Return [X, Y] of the center of cell containing provided text 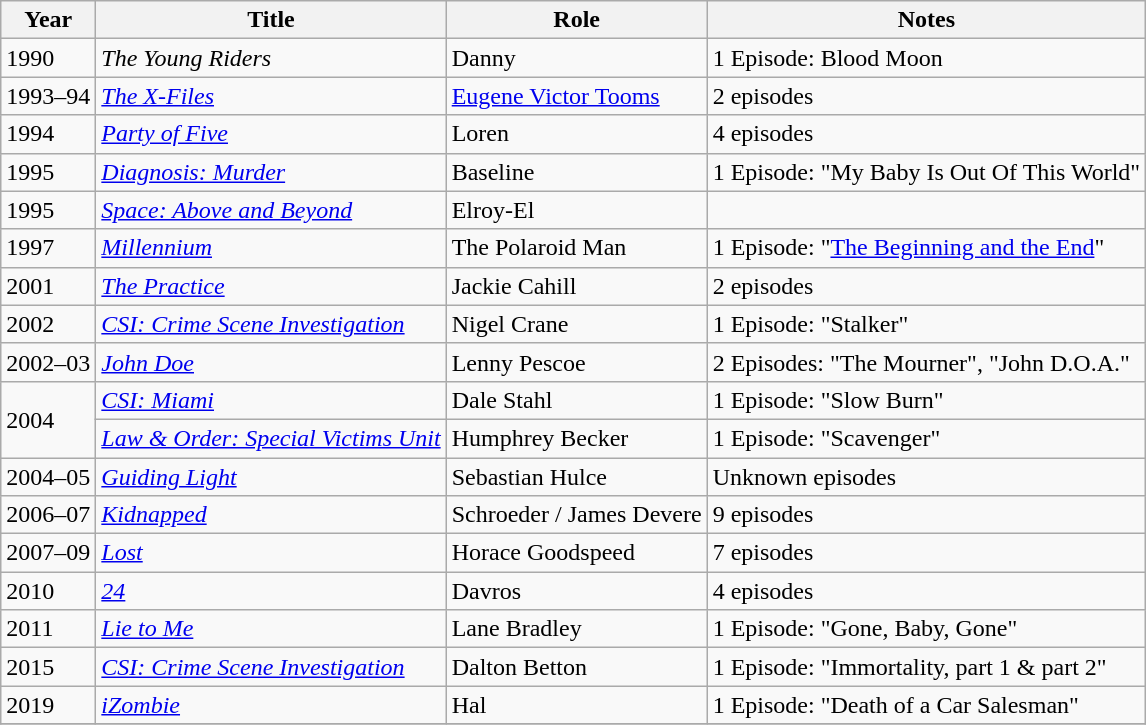
Jackie Cahill [576, 286]
Lane Bradley [576, 629]
2002 [48, 324]
Loren [576, 134]
Sebastian Hulce [576, 477]
Diagnosis: Murder [271, 172]
1 Episode: "My Baby Is Out Of This World" [926, 172]
24 [271, 591]
9 episodes [926, 515]
2002–03 [48, 362]
1997 [48, 248]
7 episodes [926, 553]
Dale Stahl [576, 400]
2019 [48, 705]
Baseline [576, 172]
The X-Files [271, 96]
Dalton Betton [576, 667]
Unknown episodes [926, 477]
1990 [48, 58]
Notes [926, 20]
Party of Five [271, 134]
Schroeder / James Devere [576, 515]
2007–09 [48, 553]
The Young Riders [271, 58]
2015 [48, 667]
1 Episode: Blood Moon [926, 58]
Humphrey Becker [576, 438]
Millennium [271, 248]
1 Episode: "Death of a Car Salesman" [926, 705]
1 Episode: "Slow Burn" [926, 400]
Title [271, 20]
2010 [48, 591]
The Practice [271, 286]
The Polaroid Man [576, 248]
Year [48, 20]
2004–05 [48, 477]
2004 [48, 419]
Guiding Light [271, 477]
1 Episode: "Stalker" [926, 324]
Horace Goodspeed [576, 553]
Eugene Victor Tooms [576, 96]
Law & Order: Special Victims Unit [271, 438]
1994 [48, 134]
1 Episode: "Gone, Baby, Gone" [926, 629]
Hal [576, 705]
Davros [576, 591]
1993–94 [48, 96]
Nigel Crane [576, 324]
Space: Above and Beyond [271, 210]
CSI: Miami [271, 400]
2006–07 [48, 515]
iZombie [271, 705]
2 Episodes: "The Mourner", "John D.O.A." [926, 362]
Lenny Pescoe [576, 362]
1 Episode: "Scavenger" [926, 438]
Elroy-El [576, 210]
Lie to Me [271, 629]
John Doe [271, 362]
Role [576, 20]
Danny [576, 58]
1 Episode: "Immortality, part 1 & part 2" [926, 667]
1 Episode: "The Beginning and the End" [926, 248]
Lost [271, 553]
Kidnapped [271, 515]
2011 [48, 629]
2001 [48, 286]
